Search for the cell housing the specified text and yield its [X, Y] center coordinate. 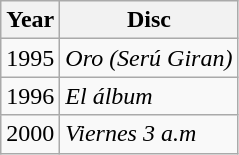
El álbum [149, 96]
Disc [149, 20]
2000 [30, 134]
Oro (Serú Giran) [149, 58]
Year [30, 20]
1995 [30, 58]
Viernes 3 a.m [149, 134]
1996 [30, 96]
